Search for the cell housing the specified text and yield its [x, y] center coordinate. 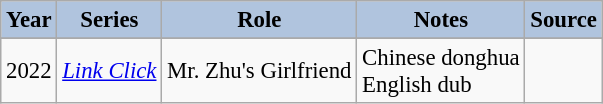
Notes [441, 20]
Role [260, 20]
Year [29, 20]
Chinese donghuaEnglish dub [441, 72]
Link Click [110, 72]
Series [110, 20]
Mr. Zhu's Girlfriend [260, 72]
Source [564, 20]
2022 [29, 72]
